Return [X, Y] of the center of cell containing provided text 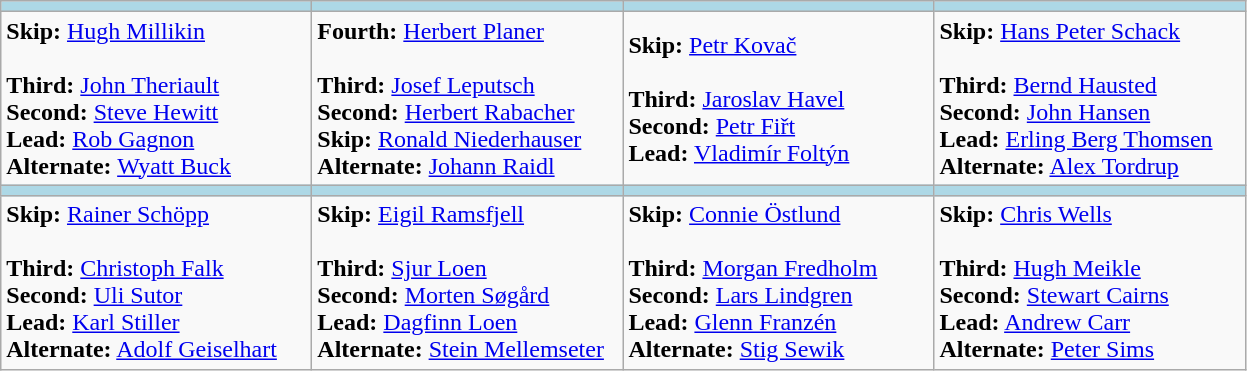
Fourth: Herbert PlanerThird: Josef Leputsch Second: Herbert Rabacher Skip: Ronald Niederhauser Alternate: Johann Raidl [468, 98]
Skip: Chris WellsThird: Hugh Meikle Second: Stewart Cairns Lead: Andrew Carr Alternate: Peter Sims [1090, 282]
Skip: Hans Peter SchackThird: Bernd Hausted Second: John Hansen Lead: Erling Berg Thomsen Alternate: Alex Tordrup [1090, 98]
Skip: Connie ÖstlundThird: Morgan Fredholm Second: Lars Lindgren Lead: Glenn Franzén Alternate: Stig Sewik [778, 282]
Skip: Hugh MillikinThird: John Theriault Second: Steve Hewitt Lead: Rob Gagnon Alternate: Wyatt Buck [156, 98]
Skip: Eigil RamsfjellThird: Sjur Loen Second: Morten Søgård Lead: Dagfinn Loen Alternate: Stein Mellemseter [468, 282]
Skip: Rainer SchöppThird: Christoph Falk Second: Uli Sutor Lead: Karl Stiller Alternate: Adolf Geiselhart [156, 282]
Skip: Petr KovačThird: Jaroslav Havel Second: Petr Fiřt Lead: Vladimír Foltýn [778, 98]
